Return the [x, y] coordinate for the center point of the cell that contains the specified text.  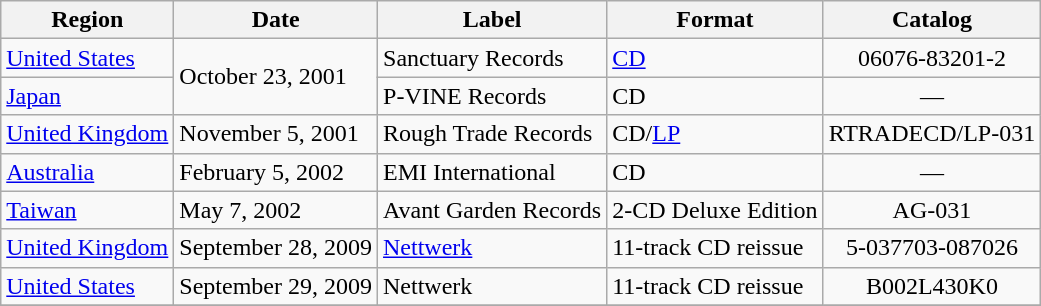
EMI International [492, 172]
May 7, 2002 [276, 210]
Label [492, 20]
September 29, 2009 [276, 286]
Rough Trade Records [492, 134]
November 5, 2001 [276, 134]
Sanctuary Records [492, 58]
P-VINE Records [492, 96]
February 5, 2002 [276, 172]
Region [88, 20]
Catalog [932, 20]
Japan [88, 96]
5-037703-087026 [932, 248]
October 23, 2001 [276, 77]
CD/LP [715, 134]
September 28, 2009 [276, 248]
Date [276, 20]
RTRADECD/LP-031 [932, 134]
Taiwan [88, 210]
Australia [88, 172]
2-CD Deluxe Edition [715, 210]
B002L430K0 [932, 286]
Avant Garden Records [492, 210]
06076-83201-2 [932, 58]
Format [715, 20]
AG-031 [932, 210]
